Find where the given text appears and provide that cell's center as (x, y) coordinate. 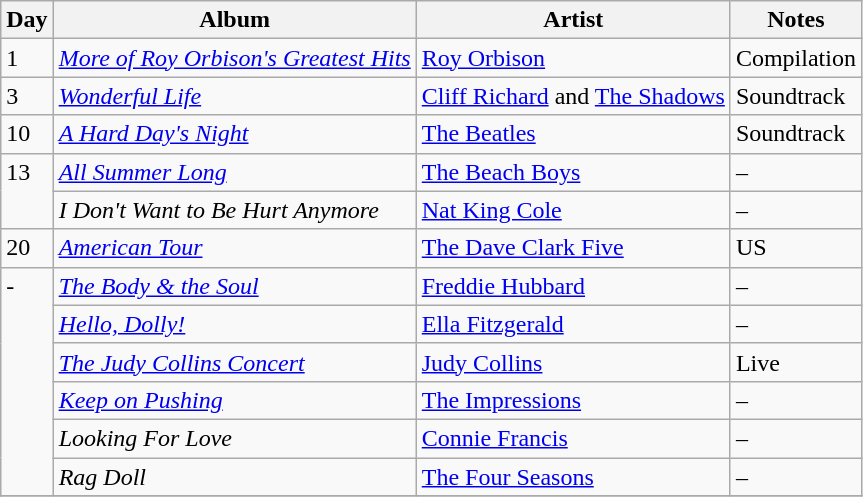
The Four Seasons (573, 477)
The Body & the Soul (234, 286)
Freddie Hubbard (573, 286)
The Dave Clark Five (573, 248)
US (796, 248)
3 (27, 96)
Judy Collins (573, 362)
I Don't Want to Be Hurt Anymore (234, 210)
Compilation (796, 58)
All Summer Long (234, 172)
Artist (573, 20)
Ella Fitzgerald (573, 324)
The Beatles (573, 134)
20 (27, 248)
More of Roy Orbison's Greatest Hits (234, 58)
Cliff Richard and The Shadows (573, 96)
Day (27, 20)
The Judy Collins Concert (234, 362)
A Hard Day's Night (234, 134)
Album (234, 20)
Rag Doll (234, 477)
Roy Orbison (573, 58)
Wonderful Life (234, 96)
The Beach Boys (573, 172)
Live (796, 362)
- (27, 381)
Nat King Cole (573, 210)
Notes (796, 20)
13 (27, 191)
Connie Francis (573, 438)
Hello, Dolly! (234, 324)
Keep on Pushing (234, 400)
10 (27, 134)
American Tour (234, 248)
1 (27, 58)
The Impressions (573, 400)
Looking For Love (234, 438)
